For the text-containing cell, return its midpoint in [x, y] coordinate format. 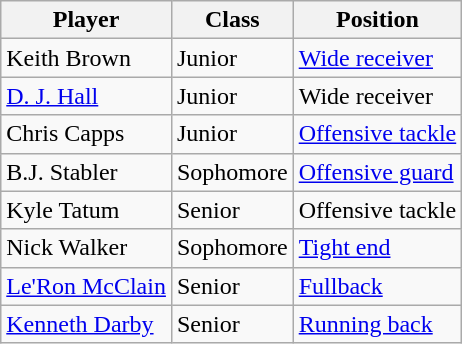
Kyle Tatum [86, 210]
Position [378, 20]
D. J. Hall [86, 96]
Class [232, 20]
Nick Walker [86, 248]
Player [86, 20]
Tight end [378, 248]
Chris Capps [86, 134]
Le'Ron McClain [86, 286]
Offensive guard [378, 172]
Kenneth Darby [86, 324]
Running back [378, 324]
Keith Brown [86, 58]
B.J. Stabler [86, 172]
Fullback [378, 286]
